Capture the cell that displays the provided text and extract its [X, Y] central coordinate. 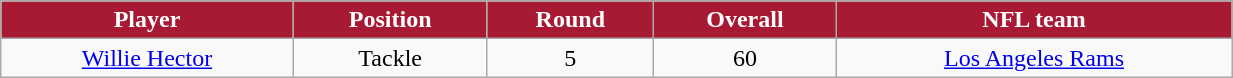
Los Angeles Rams [1034, 58]
Willie Hector [147, 58]
NFL team [1034, 20]
Player [147, 20]
Position [390, 20]
5 [570, 58]
Round [570, 20]
60 [746, 58]
Overall [746, 20]
Tackle [390, 58]
